Determine the (X, Y) coordinate at the center of the cell enclosing the given text.  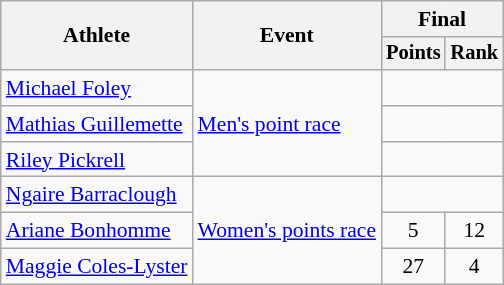
Event (288, 36)
Rank (474, 54)
Final (442, 19)
Michael Foley (97, 88)
5 (413, 231)
Women's points race (288, 230)
Maggie Coles-Lyster (97, 267)
Mathias Guillemette (97, 124)
27 (413, 267)
4 (474, 267)
Athlete (97, 36)
12 (474, 231)
Riley Pickrell (97, 160)
Points (413, 54)
Men's point race (288, 124)
Ariane Bonhomme (97, 231)
Ngaire Barraclough (97, 195)
